Return (x, y) of the center of cell containing provided text 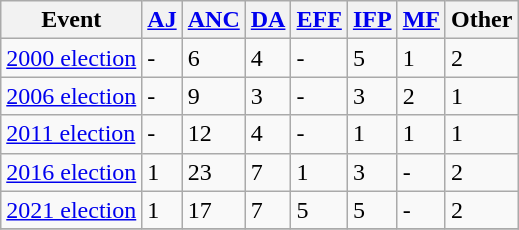
2016 election (72, 172)
ANC (214, 20)
DA (268, 20)
MF (421, 20)
12 (214, 134)
IFP (372, 20)
2021 election (72, 210)
17 (214, 210)
Event (72, 20)
2006 election (72, 96)
EFF (319, 20)
6 (214, 58)
23 (214, 172)
AJ (162, 20)
9 (214, 96)
Other (481, 20)
2011 election (72, 134)
2000 election (72, 58)
